Return [x, y] of the center of cell containing provided text 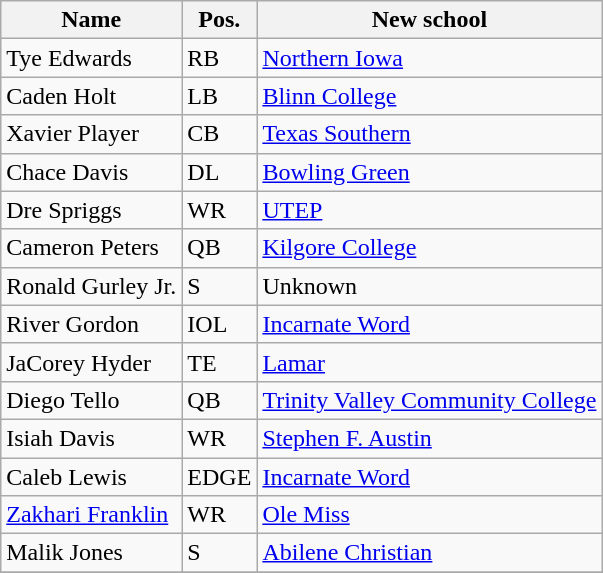
Dre Spriggs [92, 210]
Trinity Valley Community College [430, 400]
Ole Miss [430, 515]
Bowling Green [430, 172]
Caden Holt [92, 96]
Tye Edwards [92, 58]
EDGE [220, 477]
Ronald Gurley Jr. [92, 286]
LB [220, 96]
RB [220, 58]
CB [220, 134]
Northern Iowa [430, 58]
JaCorey Hyder [92, 362]
River Gordon [92, 324]
Caleb Lewis [92, 477]
Unknown [430, 286]
Isiah Davis [92, 438]
Stephen F. Austin [430, 438]
UTEP [430, 210]
Name [92, 20]
Chace Davis [92, 172]
Abilene Christian [430, 553]
Cameron Peters [92, 248]
IOL [220, 324]
Malik Jones [92, 553]
DL [220, 172]
New school [430, 20]
Diego Tello [92, 400]
Blinn College [430, 96]
Kilgore College [430, 248]
Zakhari Franklin [92, 515]
Lamar [430, 362]
Pos. [220, 20]
Xavier Player [92, 134]
Texas Southern [430, 134]
TE [220, 362]
